Determine the [X, Y] coordinate at the center of the cell enclosing the given text.  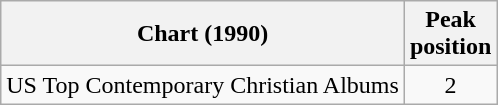
Chart (1990) [203, 34]
Peakposition [450, 34]
2 [450, 85]
US Top Contemporary Christian Albums [203, 85]
